Search for the cell housing the specified text and yield its [X, Y] center coordinate. 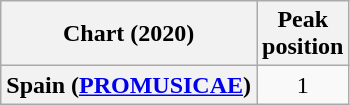
Chart (2020) [129, 34]
Spain (PROMUSICAE) [129, 85]
Peakposition [303, 34]
1 [303, 85]
